Output the (X, Y) coordinate of the center of the cell containing the given text.  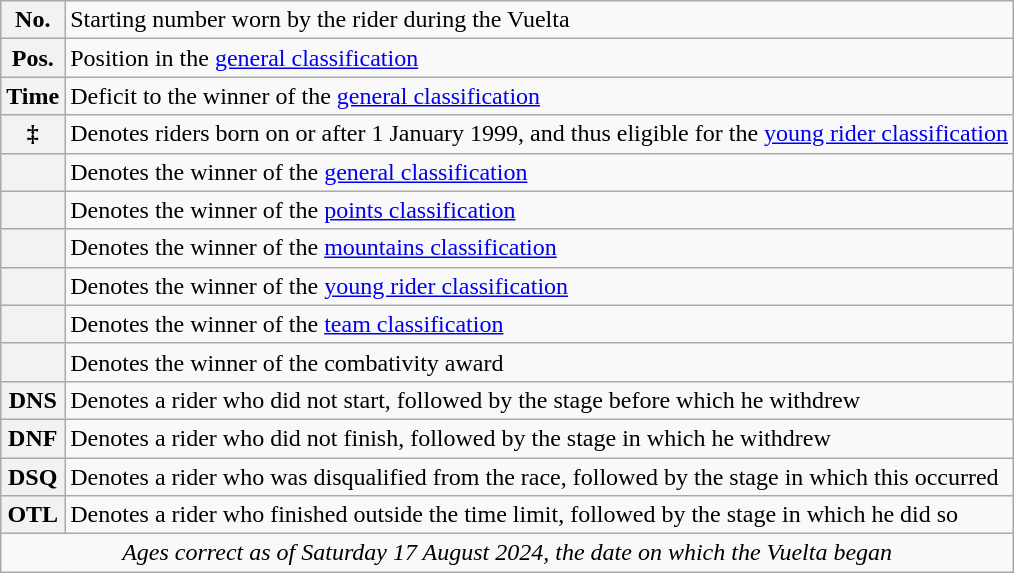
DNF (33, 438)
OTL (33, 515)
No. (33, 20)
Denotes a rider who did not start, followed by the stage before which he withdrew (540, 400)
DNS (33, 400)
Denotes a rider who was disqualified from the race, followed by the stage in which this occurred (540, 477)
Denotes the winner of the combativity award (540, 362)
DSQ (33, 477)
Starting number worn by the rider during the Vuelta (540, 20)
Position in the general classification (540, 58)
Denotes a rider who finished outside the time limit, followed by the stage in which he did so (540, 515)
Denotes the winner of the mountains classification (540, 248)
‡ (33, 134)
Ages correct as of Saturday 17 August 2024, the date on which the Vuelta began (508, 553)
Denotes the winner of the general classification (540, 172)
Denotes a rider who did not finish, followed by the stage in which he withdrew (540, 438)
Deficit to the winner of the general classification (540, 96)
Denotes the winner of the team classification (540, 324)
Time (33, 96)
Denotes the winner of the young rider classification (540, 286)
Denotes the winner of the points classification (540, 210)
Pos. (33, 58)
Denotes riders born on or after 1 January 1999, and thus eligible for the young rider classification (540, 134)
